From the cell containing the given text, extract its center point as [x, y] coordinate. 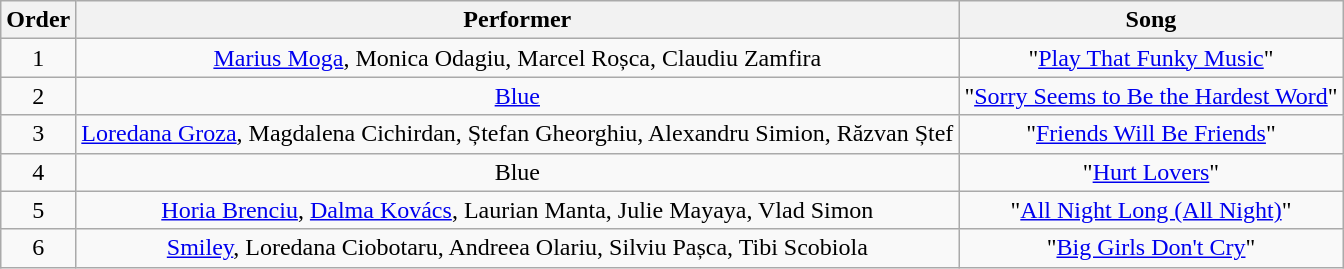
"Hurt Lovers" [1151, 172]
6 [38, 248]
3 [38, 134]
4 [38, 172]
"Play That Funky Music" [1151, 58]
5 [38, 210]
1 [38, 58]
Loredana Groza, Magdalena Cichirdan, Ștefan Gheorghiu, Alexandru Simion, Răzvan Ștef [518, 134]
Order [38, 20]
Smiley, Loredana Ciobotaru, Andreea Olariu, Silviu Pașca, Tibi Scobiola [518, 248]
Horia Brenciu, Dalma Kovács, Laurian Manta, Julie Mayaya, Vlad Simon [518, 210]
Song [1151, 20]
2 [38, 96]
"All Night Long (All Night)" [1151, 210]
"Big Girls Don't Cry" [1151, 248]
"Sorry Seems to Be the Hardest Word" [1151, 96]
Marius Moga, Monica Odagiu, Marcel Roșca, Claudiu Zamfira [518, 58]
Performer [518, 20]
"Friends Will Be Friends" [1151, 134]
